Pinpoint the cell where the given text exists, returning its [x, y] midpoint coordinate. 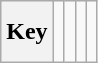
Key [27, 32]
